Output the (X, Y) coordinate of the center of the cell containing the given text.  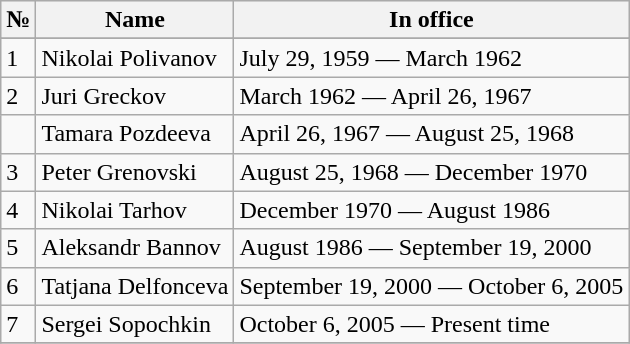
August 1986 — September 19, 2000 (432, 248)
March 1962 — April 26, 1967 (432, 96)
Juri Greckov (135, 96)
August 25, 1968 — December 1970 (432, 172)
7 (18, 324)
Nikolai Polivanov (135, 58)
Tamara Pozdeeva (135, 134)
5 (18, 248)
Aleksandr Bannov (135, 248)
In office (432, 20)
3 (18, 172)
April 26, 1967 — August 25, 1968 (432, 134)
Tatjana Delfonceva (135, 286)
Sergei Sopochkin (135, 324)
2 (18, 96)
Name (135, 20)
6 (18, 286)
October 6, 2005 — Present time (432, 324)
July 29, 1959 — March 1962 (432, 58)
Nikolai Tarhov (135, 210)
Peter Grenovski (135, 172)
December 1970 — August 1986 (432, 210)
№ (18, 20)
September 19, 2000 — October 6, 2005 (432, 286)
1 (18, 58)
4 (18, 210)
